For the text-containing cell, return its midpoint in (x, y) coordinate format. 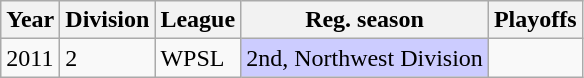
WPSL (198, 58)
Reg. season (365, 20)
2 (108, 58)
2011 (30, 58)
Playoffs (535, 20)
League (198, 20)
2nd, Northwest Division (365, 58)
Year (30, 20)
Division (108, 20)
